From the cell containing the given text, extract its center point as [x, y] coordinate. 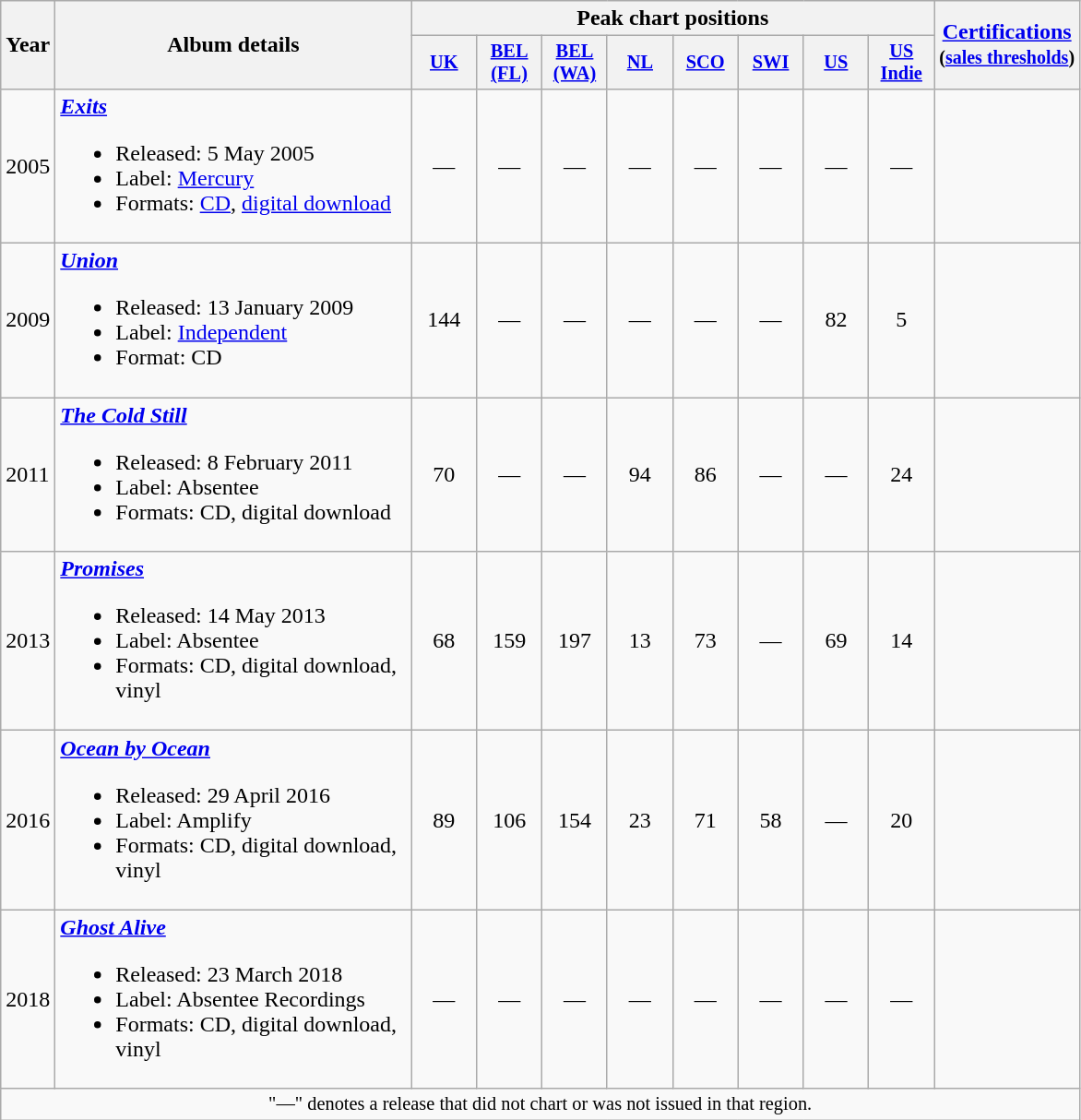
197 [576, 641]
BEL(WA) [576, 63]
58 [771, 820]
94 [640, 474]
86 [705, 474]
Album details [233, 45]
2013 [28, 641]
Ocean by OceanReleased: 29 April 2016Label: AmplifyFormats: CD, digital download, vinyl [233, 820]
SCO [705, 63]
Certifications(sales thresholds) [1007, 45]
5 [902, 321]
2009 [28, 321]
Peak chart positions [673, 18]
Ghost AliveReleased: 23 March 2018Label: Absentee RecordingsFormats: CD, digital download, vinyl [233, 999]
UK [445, 63]
24 [902, 474]
20 [902, 820]
2018 [28, 999]
73 [705, 641]
2011 [28, 474]
14 [902, 641]
2005 [28, 166]
PromisesReleased: 14 May 2013Label: AbsenteeFormats: CD, digital download, vinyl [233, 641]
UnionReleased: 13 January 2009Label: IndependentFormat: CD [233, 321]
The Cold StillReleased: 8 February 2011Label: AbsenteeFormats: CD, digital download [233, 474]
106 [509, 820]
USIndie [902, 63]
71 [705, 820]
13 [640, 641]
69 [836, 641]
NL [640, 63]
"—" denotes a release that did not chart or was not issued in that region. [540, 1104]
70 [445, 474]
2016 [28, 820]
144 [445, 321]
Year [28, 45]
154 [576, 820]
82 [836, 321]
BEL(FL) [509, 63]
23 [640, 820]
159 [509, 641]
68 [445, 641]
US [836, 63]
ExitsReleased: 5 May 2005Label: MercuryFormats: CD, digital download [233, 166]
89 [445, 820]
SWI [771, 63]
